Provide the [X, Y] coordinate of the cell's center where the given text is located.  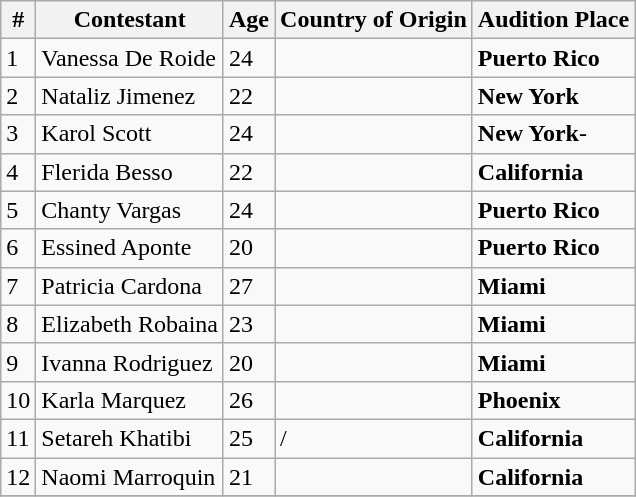
27 [248, 286]
12 [18, 477]
Ivanna Rodriguez [130, 362]
Nataliz Jimenez [130, 96]
26 [248, 400]
2 [18, 96]
New York- [553, 134]
Vanessa De Roide [130, 58]
8 [18, 324]
/ [374, 438]
Country of Origin [374, 20]
New York [553, 96]
Contestant [130, 20]
4 [18, 172]
Age [248, 20]
11 [18, 438]
Karol Scott [130, 134]
Essined Aponte [130, 248]
Phoenix [553, 400]
23 [248, 324]
Patricia Cardona [130, 286]
6 [18, 248]
1 [18, 58]
9 [18, 362]
25 [248, 438]
7 [18, 286]
5 [18, 210]
21 [248, 477]
# [18, 20]
10 [18, 400]
Setareh Khatibi [130, 438]
Elizabeth Robaina [130, 324]
3 [18, 134]
Naomi Marroquin [130, 477]
Audition Place [553, 20]
Karla Marquez [130, 400]
Flerida Besso [130, 172]
Chanty Vargas [130, 210]
